Identify which cell holds the provided text, then report its [x, y] central coordinate. 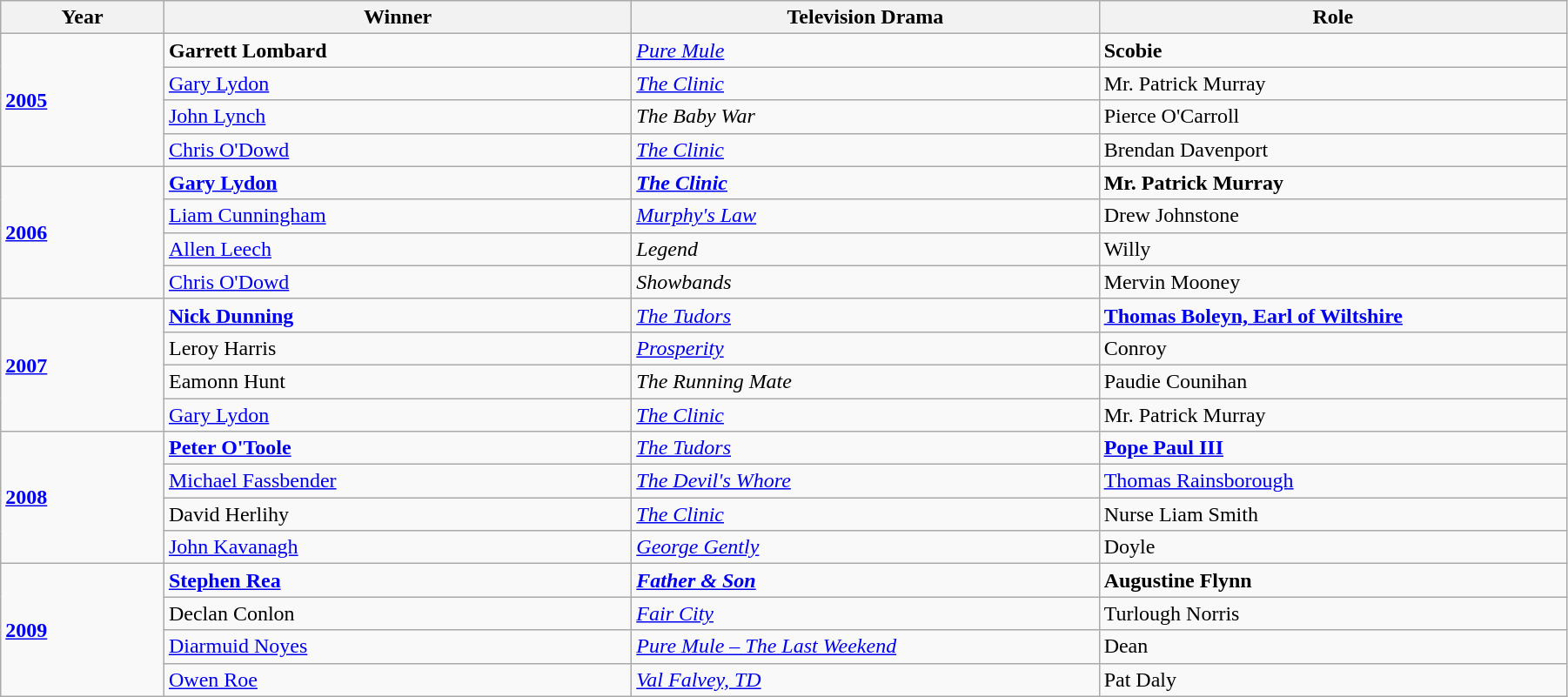
Nurse Liam Smith [1333, 514]
Liam Cunningham [397, 216]
Dean [1333, 647]
Diarmuid Noyes [397, 647]
Prosperity [865, 348]
Eamonn Hunt [397, 381]
Thomas Boleyn, Earl of Wiltshire [1333, 315]
Peter O'Toole [397, 448]
Pure Mule [865, 50]
Owen Roe [397, 680]
John Lynch [397, 117]
2005 [83, 100]
2006 [83, 232]
Fair City [865, 613]
Pope Paul III [1333, 448]
Garrett Lombard [397, 50]
Declan Conlon [397, 613]
Television Drama [865, 17]
Augustine Flynn [1333, 580]
Conroy [1333, 348]
Val Falvey, TD [865, 680]
Winner [397, 17]
Father & Son [865, 580]
2007 [83, 365]
John Kavanagh [397, 547]
The Baby War [865, 117]
Drew Johnstone [1333, 216]
Brendan Davenport [1333, 150]
Showbands [865, 282]
Allen Leech [397, 249]
2009 [83, 630]
2008 [83, 498]
Doyle [1333, 547]
Scobie [1333, 50]
Leroy Harris [397, 348]
Year [83, 17]
Pierce O'Carroll [1333, 117]
Murphy's Law [865, 216]
Michael Fassbender [397, 481]
The Devil's Whore [865, 481]
The Running Mate [865, 381]
George Gently [865, 547]
Pat Daly [1333, 680]
David Herlihy [397, 514]
Role [1333, 17]
Turlough Norris [1333, 613]
Willy [1333, 249]
Paudie Counihan [1333, 381]
Nick Dunning [397, 315]
Pure Mule – The Last Weekend [865, 647]
Legend [865, 249]
Thomas Rainsborough [1333, 481]
Stephen Rea [397, 580]
Mervin Mooney [1333, 282]
